Determine the (x, y) coordinate at the center of the cell enclosing the given text.  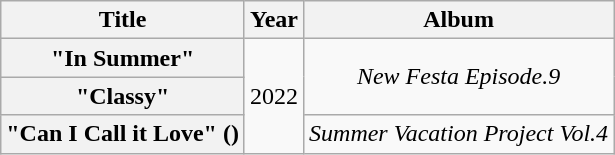
New Festa Episode.9 (459, 77)
Year (274, 20)
Album (459, 20)
"In Summer" (123, 58)
Title (123, 20)
"Can I Call it Love" () (123, 134)
"Classy" (123, 96)
Summer Vacation Project Vol.4 (459, 134)
2022 (274, 96)
